For the text-containing cell, return its midpoint in (x, y) coordinate format. 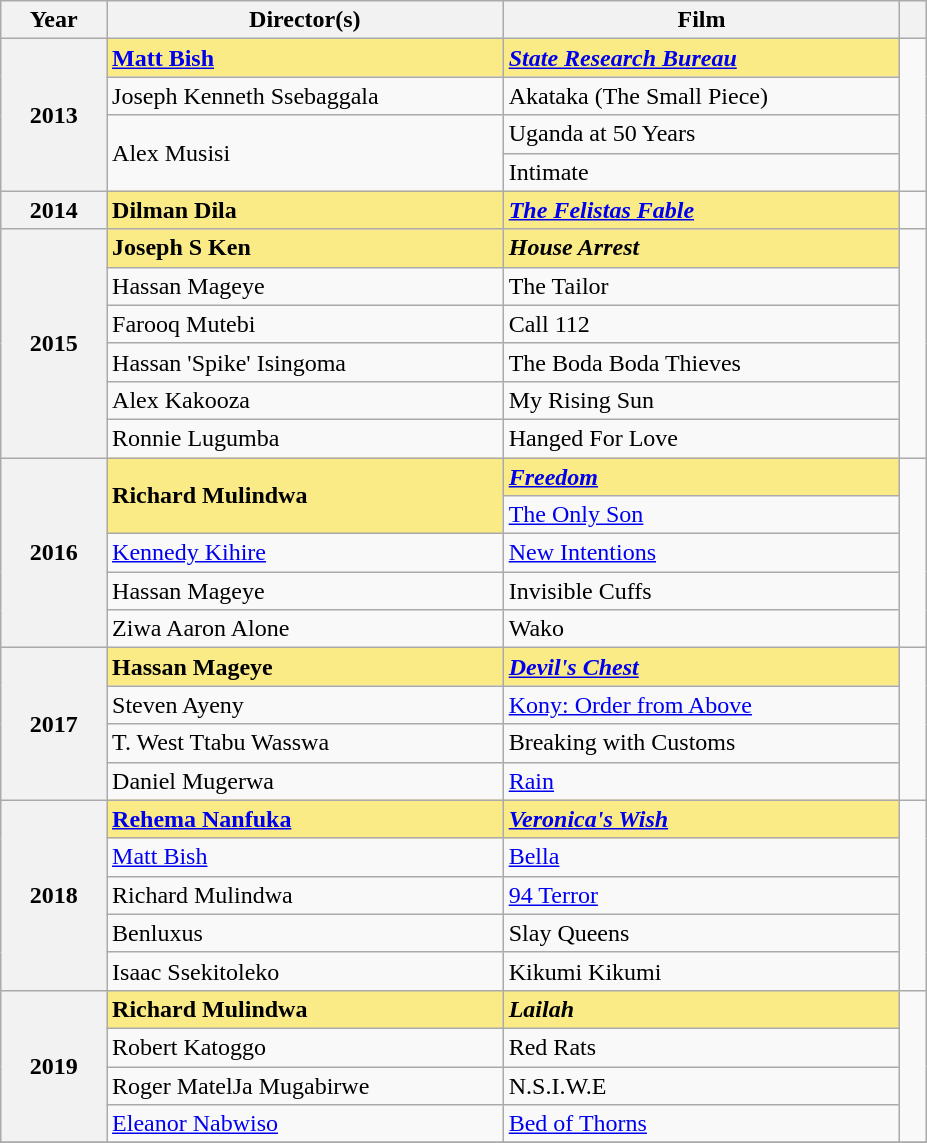
2015 (54, 343)
2013 (54, 115)
94 Terror (702, 895)
Uganda at 50 Years (702, 134)
Steven Ayeny (306, 705)
Breaking with Customs (702, 743)
Dilman Dila (306, 210)
Film (702, 20)
Eleanor Nabwiso (306, 1124)
Wako (702, 629)
Rain (702, 781)
Veronica's Wish (702, 819)
2018 (54, 895)
Ronnie Lugumba (306, 438)
Kony: Order from Above (702, 705)
Farooq Mutebi (306, 324)
Call 112 (702, 324)
The Boda Boda Thieves (702, 362)
Ziwa Aaron Alone (306, 629)
Akataka (The Small Piece) (702, 96)
Freedom (702, 477)
Hassan 'Spike' Isingoma (306, 362)
2019 (54, 1066)
Devil's Chest (702, 667)
Joseph S Ken (306, 248)
Benluxus (306, 933)
Alex Musisi (306, 153)
N.S.I.W.E (702, 1085)
The Felistas Fable (702, 210)
Year (54, 20)
Kikumi Kikumi (702, 971)
2016 (54, 553)
Kennedy Kihire (306, 553)
Red Rats (702, 1047)
Invisible Cuffs (702, 591)
2017 (54, 724)
Bed of Thorns (702, 1124)
The Only Son (702, 515)
State Research Bureau (702, 58)
2014 (54, 210)
Isaac Ssekitoleko (306, 971)
Lailah (702, 1009)
Director(s) (306, 20)
T. West Ttabu Wasswa (306, 743)
The Tailor (702, 286)
Roger MatelJa Mugabirwe (306, 1085)
Intimate (702, 172)
Robert Katoggo (306, 1047)
House Arrest (702, 248)
Alex Kakooza (306, 400)
New Intentions (702, 553)
Hanged For Love (702, 438)
Daniel Mugerwa (306, 781)
Joseph Kenneth Ssebaggala (306, 96)
Rehema Nanfuka (306, 819)
Slay Queens (702, 933)
Bella (702, 857)
My Rising Sun (702, 400)
